Output the [x, y] coordinate of the center of the cell containing the given text.  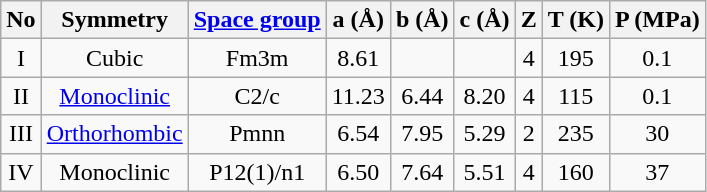
C2/c [257, 96]
7.95 [422, 134]
160 [576, 172]
Cubic [114, 58]
I [21, 58]
2 [528, 134]
III [21, 134]
a (Å) [358, 20]
6.50 [358, 172]
Orthorhombic [114, 134]
Space group [257, 20]
30 [657, 134]
Pmnn [257, 134]
195 [576, 58]
11.23 [358, 96]
Fm3m [257, 58]
II [21, 96]
c (Å) [484, 20]
b (Å) [422, 20]
5.29 [484, 134]
P (MPa) [657, 20]
6.54 [358, 134]
IV [21, 172]
Symmetry [114, 20]
235 [576, 134]
No [21, 20]
115 [576, 96]
5.51 [484, 172]
7.64 [422, 172]
8.61 [358, 58]
37 [657, 172]
6.44 [422, 96]
8.20 [484, 96]
P12(1)/n1 [257, 172]
T (K) [576, 20]
Z [528, 20]
